Search for the cell housing the specified text and yield its (x, y) center coordinate. 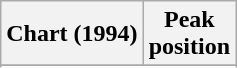
Chart (1994) (72, 34)
Peakposition (189, 34)
